Detect which cell encompasses the target text, then output its [x, y] center coordinate. 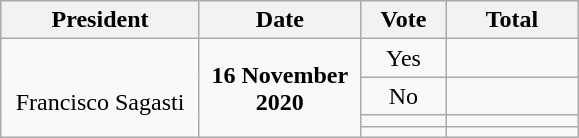
President [100, 20]
16 November 2020 [280, 88]
Vote [403, 20]
Total [512, 20]
Yes [403, 58]
No [403, 96]
Francisco Sagasti [100, 88]
Date [280, 20]
